From the cell containing the given text, extract its center point as (X, Y) coordinate. 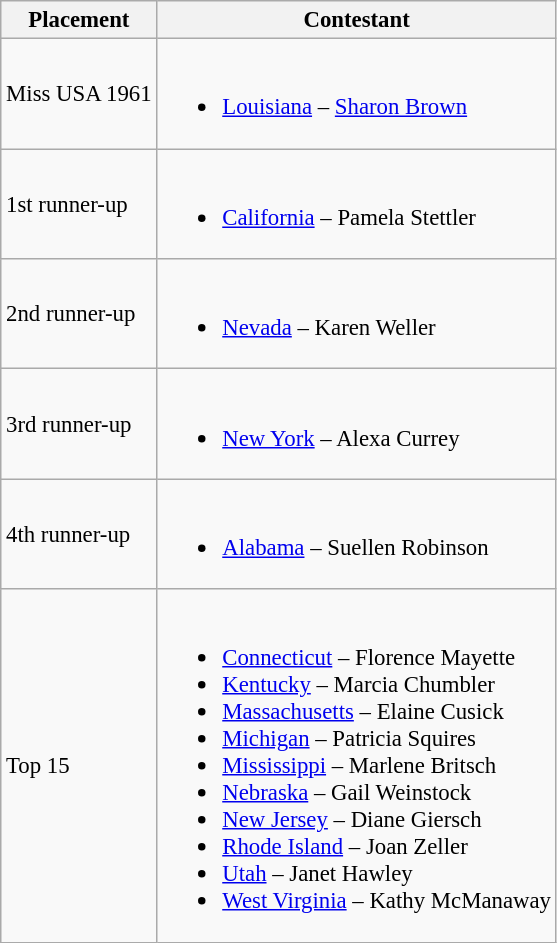
Miss USA 1961 (79, 94)
3rd runner-up (79, 424)
California – Pamela Stettler (356, 204)
New York – Alexa Currey (356, 424)
2nd runner-up (79, 314)
Top 15 (79, 766)
Contestant (356, 20)
Alabama – Suellen Robinson (356, 534)
Placement (79, 20)
Nevada – Karen Weller (356, 314)
Louisiana – Sharon Brown (356, 94)
1st runner-up (79, 204)
4th runner-up (79, 534)
